Extract the [X, Y] coordinate from the center of the cell holding the provided text.  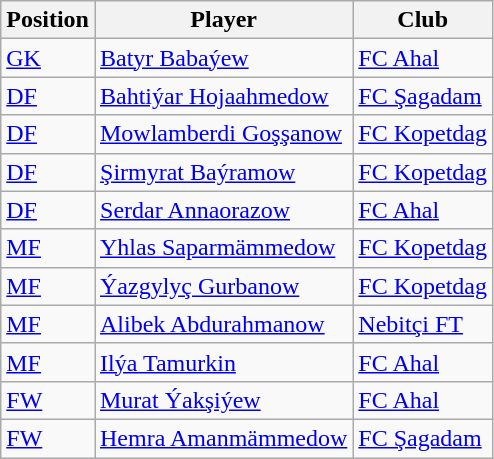
Ilýa Tamurkin [223, 362]
Hemra Amanmämmedow [223, 438]
Bahtiýar Hojaahmedow [223, 96]
Club [423, 20]
Alibek Abdurahmanow [223, 324]
GK [48, 58]
Nebitçi FT [423, 324]
Player [223, 20]
Mowlamberdi Goşşanow [223, 134]
Murat Ýakşiýew [223, 400]
Batyr Babaýew [223, 58]
Şirmyrat Baýramow [223, 172]
Position [48, 20]
Ýazgylyç Gurbanow [223, 286]
Yhlas Saparmämmedow [223, 248]
Serdar Annaorazow [223, 210]
